Scan for the cell matching the given text and deliver its (X, Y) coordinate at center. 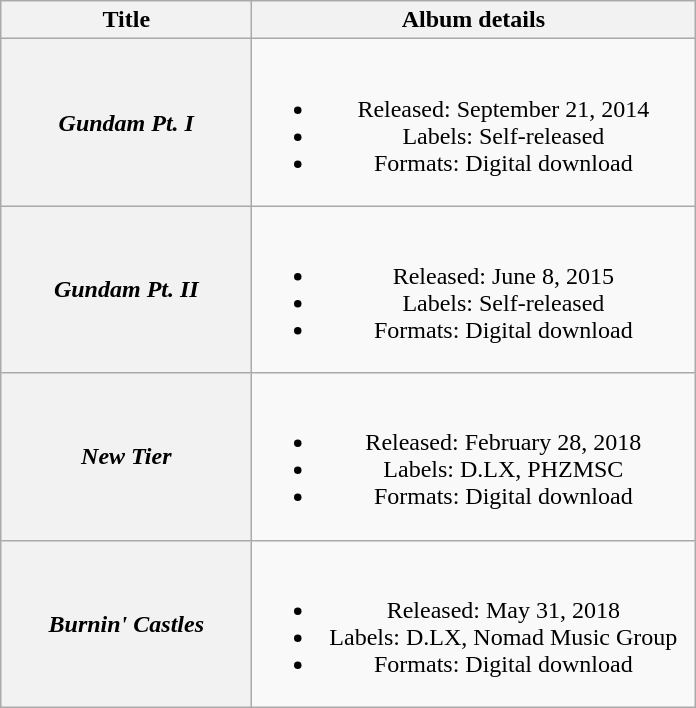
Gundam Pt. II (126, 290)
Released: September 21, 2014Labels: Self-releasedFormats: Digital download (474, 122)
New Tier (126, 456)
Released: May 31, 2018Labels: D.LX, Nomad Music GroupFormats: Digital download (474, 624)
Released: June 8, 2015Labels: Self-releasedFormats: Digital download (474, 290)
Released: February 28, 2018Labels: D.LX, PHZMSCFormats: Digital download (474, 456)
Title (126, 20)
Gundam Pt. I (126, 122)
Album details (474, 20)
Burnin' Castles (126, 624)
